Locate the cell with the specified text and output its (x, y) center coordinate. 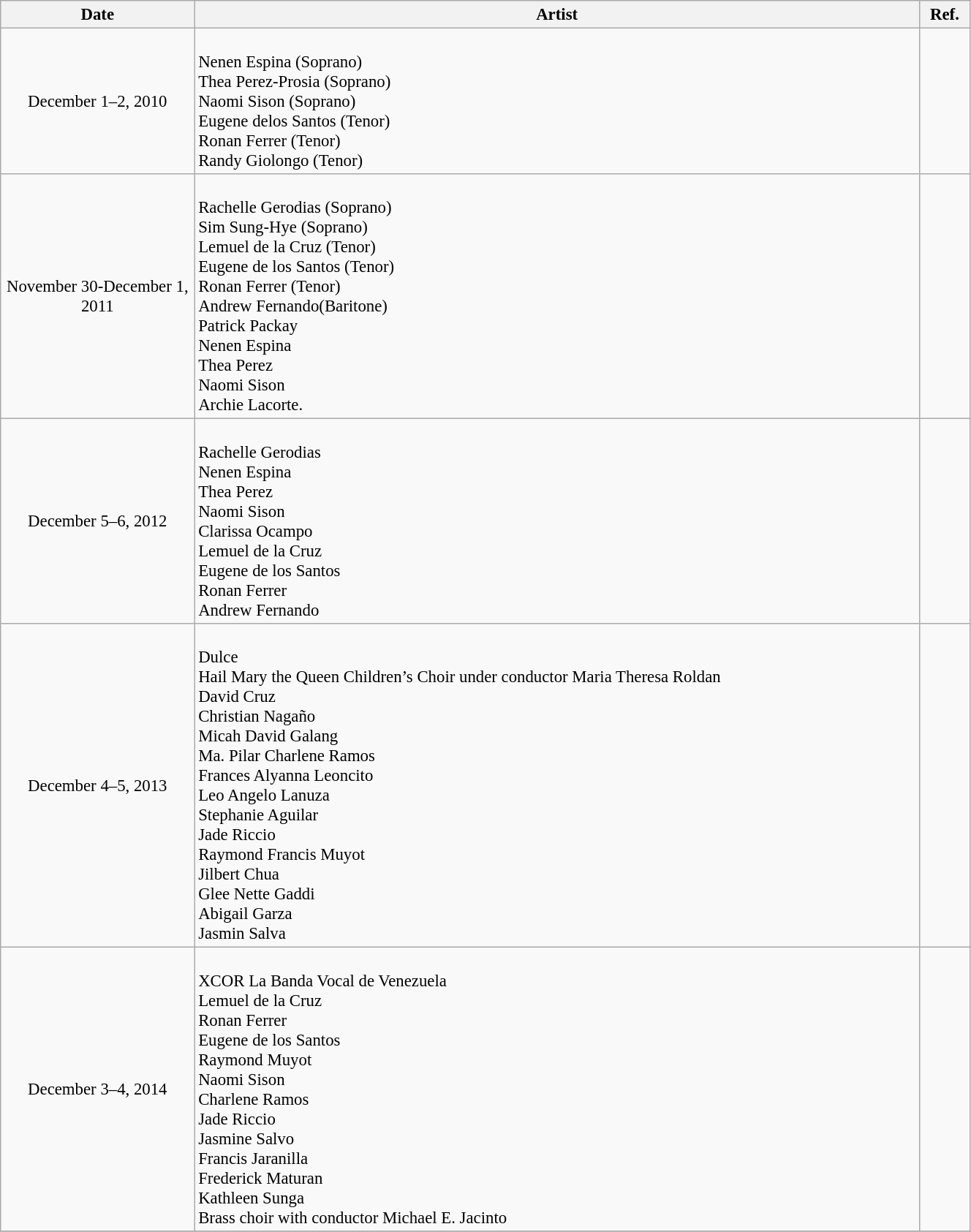
December 5–6, 2012 (98, 522)
Date (98, 15)
December 3–4, 2014 (98, 1089)
Rachelle Gerodias Nenen Espina Thea Perez Naomi Sison Clarissa Ocampo Lemuel de la Cruz Eugene de los Santos Ronan Ferrer Andrew Fernando (557, 522)
December 1–2, 2010 (98, 102)
December 4–5, 2013 (98, 785)
Nenen Espina (Soprano) Thea Perez-Prosia (Soprano) Naomi Sison (Soprano) Eugene delos Santos (Tenor) Ronan Ferrer (Tenor) Randy Giolongo (Tenor) (557, 102)
Ref. (945, 15)
November 30-December 1, 2011 (98, 297)
Artist (557, 15)
